Pinpoint the cell where the given text exists, returning its [x, y] midpoint coordinate. 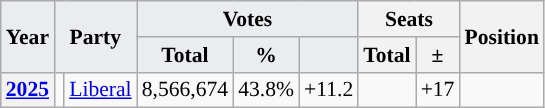
43.8% [266, 90]
2025 [28, 90]
± [438, 55]
% [266, 55]
Votes [248, 19]
Year [28, 36]
+11.2 [328, 90]
Position [501, 36]
Seats [408, 19]
Party [96, 36]
+17 [438, 90]
Liberal [100, 90]
8,566,674 [185, 90]
